For the text-containing cell, return its midpoint in (x, y) coordinate format. 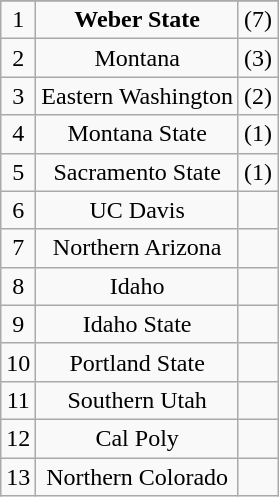
Idaho State (138, 324)
10 (18, 362)
Southern Utah (138, 400)
7 (18, 248)
Montana (138, 58)
Cal Poly (138, 438)
Idaho (138, 286)
Montana State (138, 134)
Weber State (138, 20)
12 (18, 438)
Northern Arizona (138, 248)
13 (18, 477)
Portland State (138, 362)
(2) (258, 96)
2 (18, 58)
5 (18, 172)
11 (18, 400)
Eastern Washington (138, 96)
4 (18, 134)
UC Davis (138, 210)
(3) (258, 58)
(7) (258, 20)
1 (18, 20)
Northern Colorado (138, 477)
Sacramento State (138, 172)
8 (18, 286)
3 (18, 96)
6 (18, 210)
9 (18, 324)
